Search for the cell housing the specified text and yield its (X, Y) center coordinate. 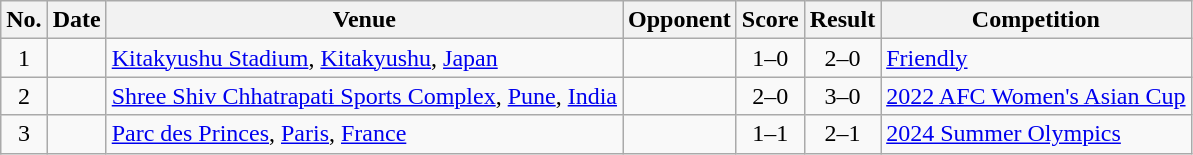
Shree Shiv Chhatrapati Sports Complex, Pune, India (364, 96)
2 (24, 96)
1–0 (770, 58)
Date (76, 20)
Parc des Princes, Paris, France (364, 134)
Score (770, 20)
No. (24, 20)
Competition (1036, 20)
1 (24, 58)
Friendly (1036, 58)
2024 Summer Olympics (1036, 134)
2–1 (842, 134)
Venue (364, 20)
2022 AFC Women's Asian Cup (1036, 96)
3 (24, 134)
1–1 (770, 134)
Result (842, 20)
3–0 (842, 96)
Opponent (680, 20)
Kitakyushu Stadium, Kitakyushu, Japan (364, 58)
